Capture the cell that displays the provided text and extract its (x, y) central coordinate. 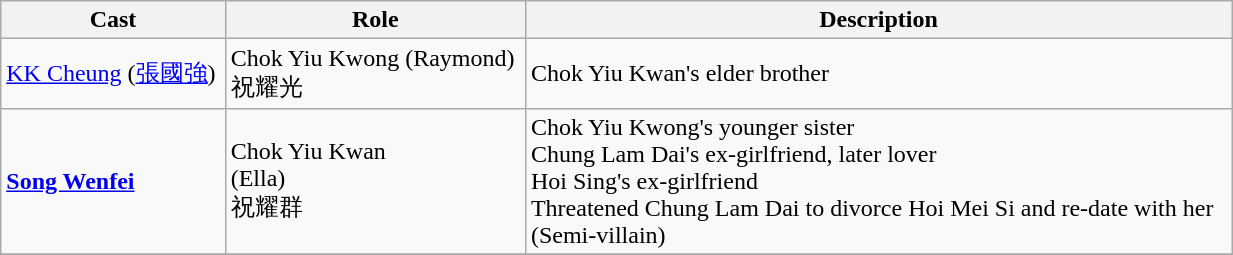
Description (878, 20)
KK Cheung (張國強) (113, 74)
Role (375, 20)
Song Wenfei (113, 181)
Chok Yiu Kwan (Ella) 祝耀群 (375, 181)
Cast (113, 20)
Chok Yiu Kwong (Raymond) 祝耀光 (375, 74)
Chok Yiu Kwan's elder brother (878, 74)
